Extract the [X, Y] coordinate from the center of the cell holding the provided text.  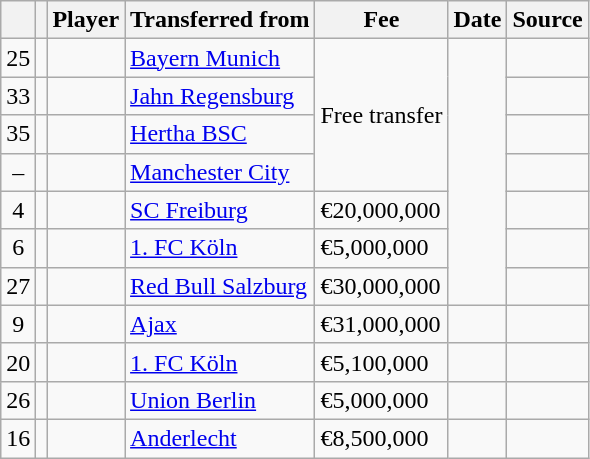
€8,500,000 [382, 438]
16 [18, 438]
Free transfer [382, 115]
€30,000,000 [382, 286]
Transferred from [220, 20]
35 [18, 134]
Player [86, 20]
27 [18, 286]
25 [18, 58]
Jahn Regensburg [220, 96]
€31,000,000 [382, 324]
Manchester City [220, 172]
20 [18, 362]
6 [18, 248]
Red Bull Salzburg [220, 286]
Ajax [220, 324]
Bayern Munich [220, 58]
Fee [382, 20]
Source [548, 20]
Anderlecht [220, 438]
Date [478, 20]
33 [18, 96]
26 [18, 400]
SC Freiburg [220, 210]
4 [18, 210]
Hertha BSC [220, 134]
€5,100,000 [382, 362]
– [18, 172]
9 [18, 324]
€20,000,000 [382, 210]
Union Berlin [220, 400]
